Output the [X, Y] coordinate of the center of the cell containing the given text.  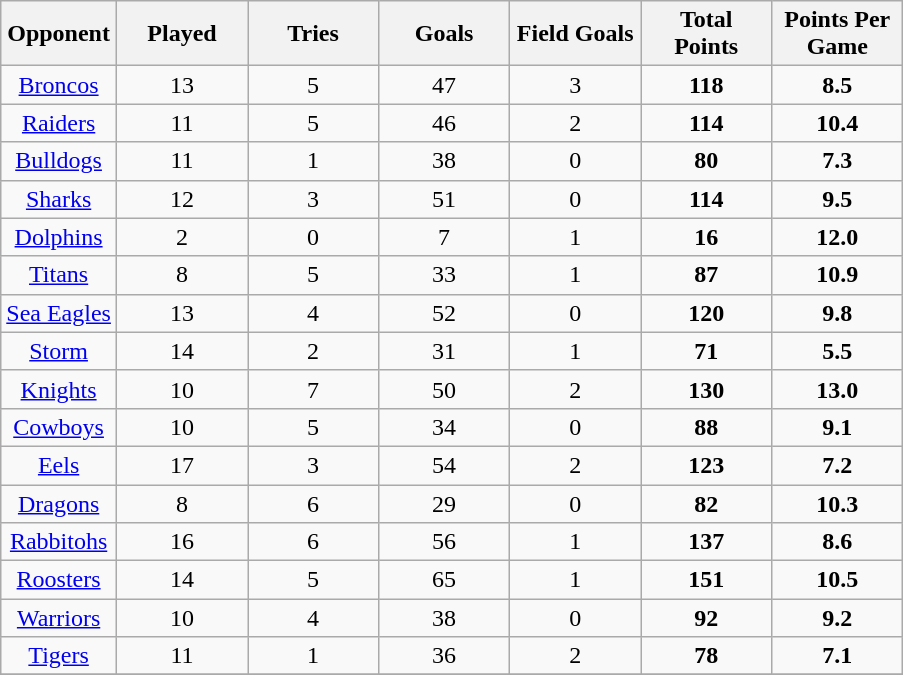
80 [706, 161]
12.0 [838, 237]
Tries [314, 34]
65 [444, 580]
130 [706, 389]
71 [706, 351]
Eels [59, 465]
Tigers [59, 656]
Cowboys [59, 427]
9.1 [838, 427]
120 [706, 313]
31 [444, 351]
Opponent [59, 34]
36 [444, 656]
52 [444, 313]
Titans [59, 275]
10.9 [838, 275]
78 [706, 656]
92 [706, 618]
123 [706, 465]
Field Goals [576, 34]
Total Points [706, 34]
12 [182, 199]
10.4 [838, 123]
87 [706, 275]
50 [444, 389]
Storm [59, 351]
82 [706, 503]
137 [706, 542]
46 [444, 123]
Broncos [59, 85]
Dragons [59, 503]
47 [444, 85]
9.2 [838, 618]
88 [706, 427]
151 [706, 580]
7.2 [838, 465]
Raiders [59, 123]
34 [444, 427]
10.5 [838, 580]
54 [444, 465]
9.5 [838, 199]
8.6 [838, 542]
29 [444, 503]
Played [182, 34]
5.5 [838, 351]
17 [182, 465]
13.0 [838, 389]
9.8 [838, 313]
Bulldogs [59, 161]
Points Per Game [838, 34]
8.5 [838, 85]
Goals [444, 34]
51 [444, 199]
Sharks [59, 199]
Dolphins [59, 237]
7.3 [838, 161]
Knights [59, 389]
Sea Eagles [59, 313]
7.1 [838, 656]
Roosters [59, 580]
Warriors [59, 618]
118 [706, 85]
33 [444, 275]
10.3 [838, 503]
Rabbitohs [59, 542]
56 [444, 542]
